Identify which cell holds the provided text, then report its [X, Y] central coordinate. 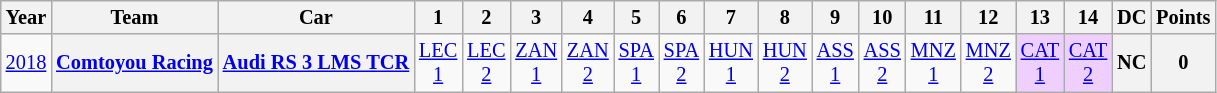
ZAN1 [536, 63]
14 [1088, 17]
9 [836, 17]
ASS1 [836, 63]
11 [934, 17]
CAT1 [1040, 63]
2 [486, 17]
NC [1132, 63]
SPA2 [682, 63]
12 [988, 17]
Year [26, 17]
CAT2 [1088, 63]
8 [785, 17]
2018 [26, 63]
MNZ2 [988, 63]
10 [882, 17]
LEC1 [438, 63]
Points [1183, 17]
ASS2 [882, 63]
5 [636, 17]
3 [536, 17]
Team [134, 17]
Comtoyou Racing [134, 63]
13 [1040, 17]
HUN1 [731, 63]
1 [438, 17]
7 [731, 17]
Car [316, 17]
LEC2 [486, 63]
DC [1132, 17]
SPA1 [636, 63]
Audi RS 3 LMS TCR [316, 63]
ZAN2 [588, 63]
6 [682, 17]
4 [588, 17]
0 [1183, 63]
MNZ1 [934, 63]
HUN2 [785, 63]
